Identify which cell holds the provided text, then report its (x, y) central coordinate. 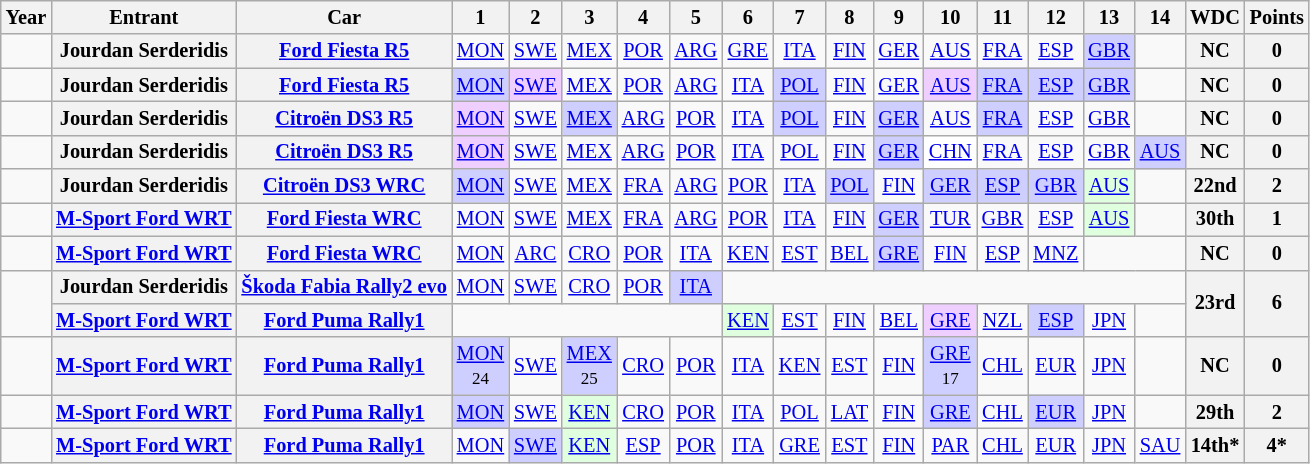
CHN (950, 152)
Škoda Fabia Rally2 evo (344, 287)
Car (344, 17)
22nd (1215, 186)
Year (26, 17)
13 (1109, 17)
8 (849, 17)
MNZ (1056, 253)
Entrant (144, 17)
5 (696, 17)
TUR (950, 219)
SAU (1160, 445)
29th (1215, 412)
23rd (1215, 304)
PAR (950, 445)
3 (590, 17)
LAT (849, 412)
MEX25 (590, 366)
12 (1056, 17)
30th (1215, 219)
NZL (1003, 320)
Points (1277, 17)
4* (1277, 445)
ARC (536, 253)
MON24 (480, 366)
14th* (1215, 445)
10 (950, 17)
11 (1003, 17)
4 (644, 17)
14 (1160, 17)
Citroën DS3 WRC (344, 186)
7 (800, 17)
GRE17 (950, 366)
WDC (1215, 17)
9 (899, 17)
